Scan for the cell matching the given text and deliver its [X, Y] coordinate at center. 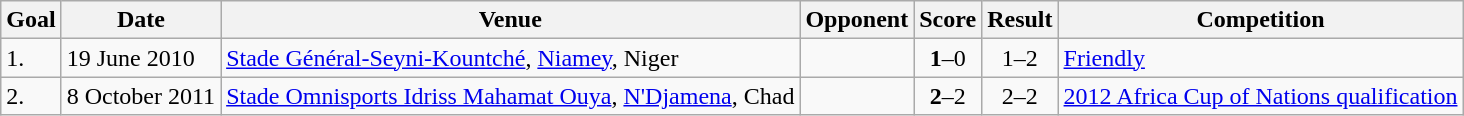
Goal [31, 20]
Opponent [857, 20]
Stade Omnisports Idriss Mahamat Ouya, N'Djamena, Chad [510, 96]
Result [1020, 20]
Date [140, 20]
1–2 [1020, 58]
Venue [510, 20]
Friendly [1260, 58]
1. [31, 58]
Competition [1260, 20]
1–0 [948, 58]
Stade Général-Seyni-Kountché, Niamey, Niger [510, 58]
19 June 2010 [140, 58]
2012 Africa Cup of Nations qualification [1260, 96]
Score [948, 20]
8 October 2011 [140, 96]
2. [31, 96]
